Identify which cell holds the provided text, then report its (x, y) central coordinate. 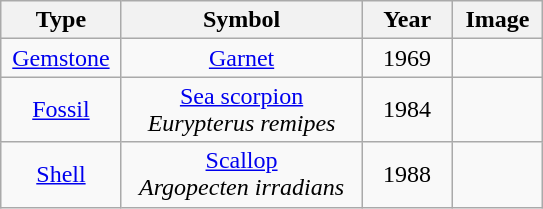
Garnet (242, 58)
1988 (407, 174)
Image (497, 20)
1984 (407, 110)
Shell (61, 174)
Year (407, 20)
Type (61, 20)
Gemstone (61, 58)
ScallopArgopecten irradians (242, 174)
Symbol (242, 20)
1969 (407, 58)
Sea scorpionEurypterus remipes (242, 110)
Fossil (61, 110)
